Return [X, Y] of the center of cell containing provided text 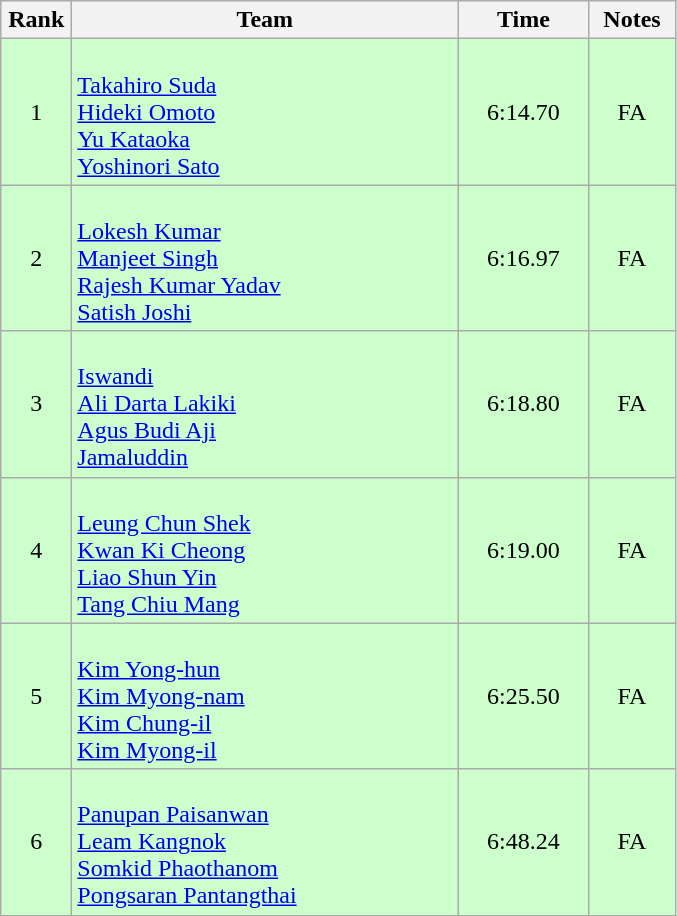
IswandiAli Darta LakikiAgus Budi AjiJamaluddin [265, 404]
6:14.70 [524, 112]
6:48.24 [524, 842]
Leung Chun ShekKwan Ki CheongLiao Shun YinTang Chiu Mang [265, 550]
1 [36, 112]
6:16.97 [524, 258]
Rank [36, 20]
Notes [632, 20]
6:18.80 [524, 404]
Lokesh KumarManjeet SinghRajesh Kumar YadavSatish Joshi [265, 258]
2 [36, 258]
5 [36, 696]
6 [36, 842]
Team [265, 20]
4 [36, 550]
3 [36, 404]
Kim Yong-hunKim Myong-namKim Chung-ilKim Myong-il [265, 696]
Panupan PaisanwanLeam KangnokSomkid PhaothanomPongsaran Pantangthai [265, 842]
6:19.00 [524, 550]
Time [524, 20]
6:25.50 [524, 696]
Takahiro SudaHideki OmotoYu KataokaYoshinori Sato [265, 112]
